Capture the cell that displays the provided text and extract its [X, Y] central coordinate. 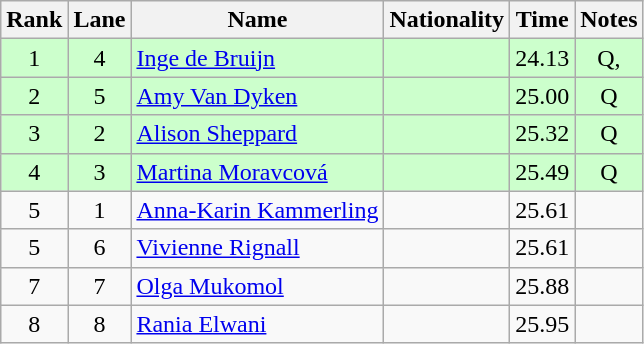
Martina Moravcová [258, 172]
25.88 [542, 286]
6 [100, 248]
Rania Elwani [258, 324]
Nationality [447, 20]
25.95 [542, 324]
Rank [34, 20]
Lane [100, 20]
25.49 [542, 172]
Inge de Bruijn [258, 58]
Olga Mukomol [258, 286]
Q, [609, 58]
25.00 [542, 96]
Name [258, 20]
25.32 [542, 134]
Time [542, 20]
Alison Sheppard [258, 134]
Vivienne Rignall [258, 248]
Anna-Karin Kammerling [258, 210]
Amy Van Dyken [258, 96]
24.13 [542, 58]
Notes [609, 20]
